Find where the given text appears and provide that cell's center as (x, y) coordinate. 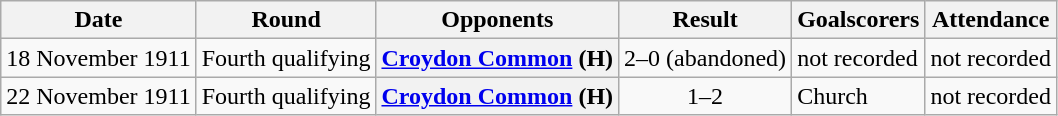
Goalscorers (858, 20)
Round (286, 20)
Result (706, 20)
Opponents (498, 20)
Church (858, 96)
22 November 1911 (98, 96)
2–0 (abandoned) (706, 58)
1–2 (706, 96)
Date (98, 20)
18 November 1911 (98, 58)
Attendance (991, 20)
